Return the [x, y] coordinate for the center point of the cell that contains the specified text.  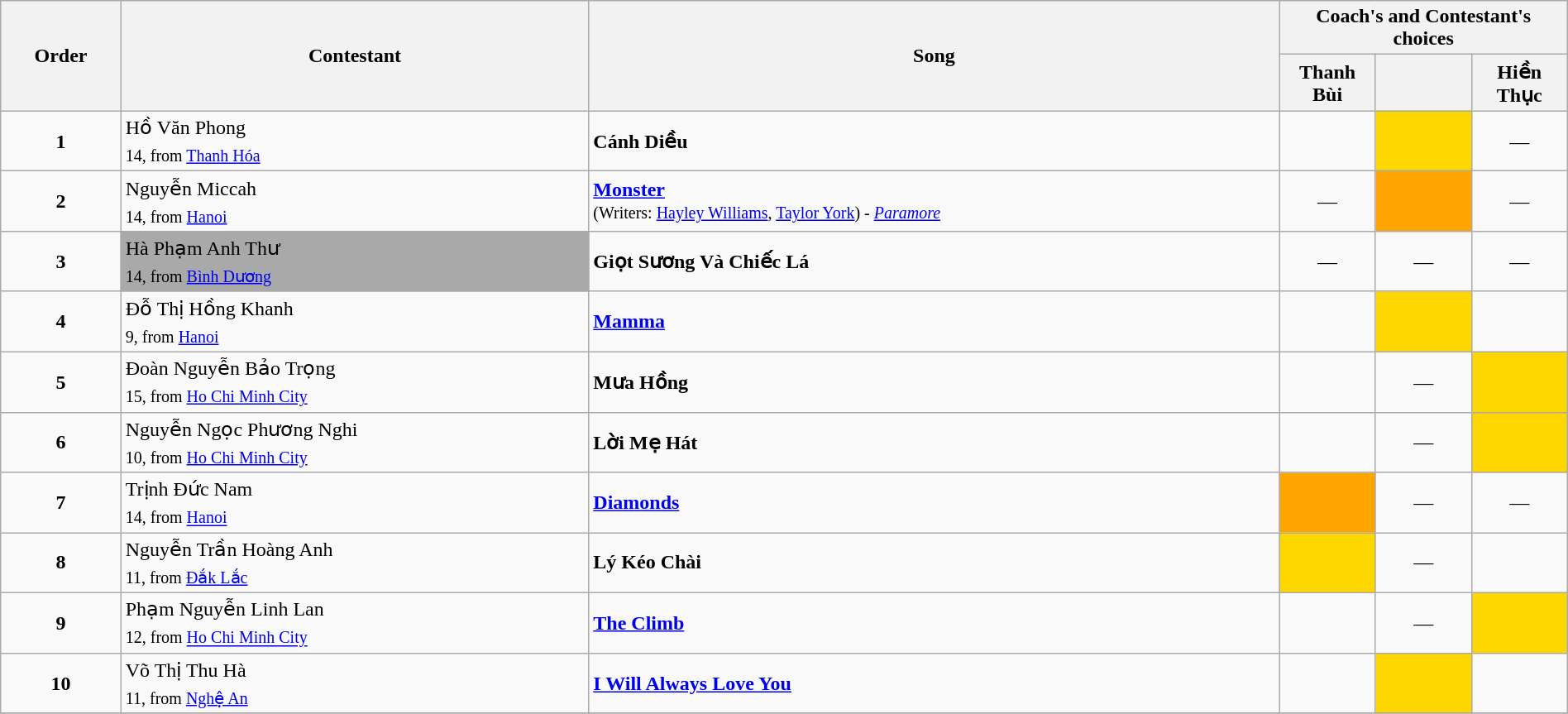
Cánh Diều [935, 141]
Mưa Hồng [935, 382]
Nguyễn Miccah14, from Hanoi [355, 202]
Mamma [935, 321]
8 [61, 563]
Phạm Nguyễn Linh Lan12, from Ho Chi Minh City [355, 624]
Nguyễn Ngọc Phương Nghi10, from Ho Chi Minh City [355, 442]
Coach's and Contestant's choices [1423, 28]
7 [61, 503]
Hồ Văn Phong14, from Thanh Hóa [355, 141]
Đoàn Nguyễn Bảo Trọng15, from Ho Chi Minh City [355, 382]
6 [61, 442]
I Will Always Love You [935, 683]
Lý Kéo Chài [935, 563]
Contestant [355, 56]
3 [61, 261]
The Climb [935, 624]
Lời Mẹ Hát [935, 442]
Nguyễn Trần Hoàng Anh11, from Đắk Lắc [355, 563]
10 [61, 683]
Giọt Sương Và Chiếc Lá [935, 261]
1 [61, 141]
4 [61, 321]
Monster(Writers: Hayley Williams, Taylor York) - Paramore [935, 202]
9 [61, 624]
Hiền Thục [1519, 83]
5 [61, 382]
Trịnh Đức Nam14, from Hanoi [355, 503]
Order [61, 56]
2 [61, 202]
Đỗ Thị Hồng Khanh9, from Hanoi [355, 321]
Hà Phạm Anh Thư14, from Bình Dương [355, 261]
Diamonds [935, 503]
Song [935, 56]
Võ Thị Thu Hà11, from Nghệ An [355, 683]
Thanh Bùi [1327, 83]
